Return the (X, Y) coordinate for the center point of the cell that contains the specified text.  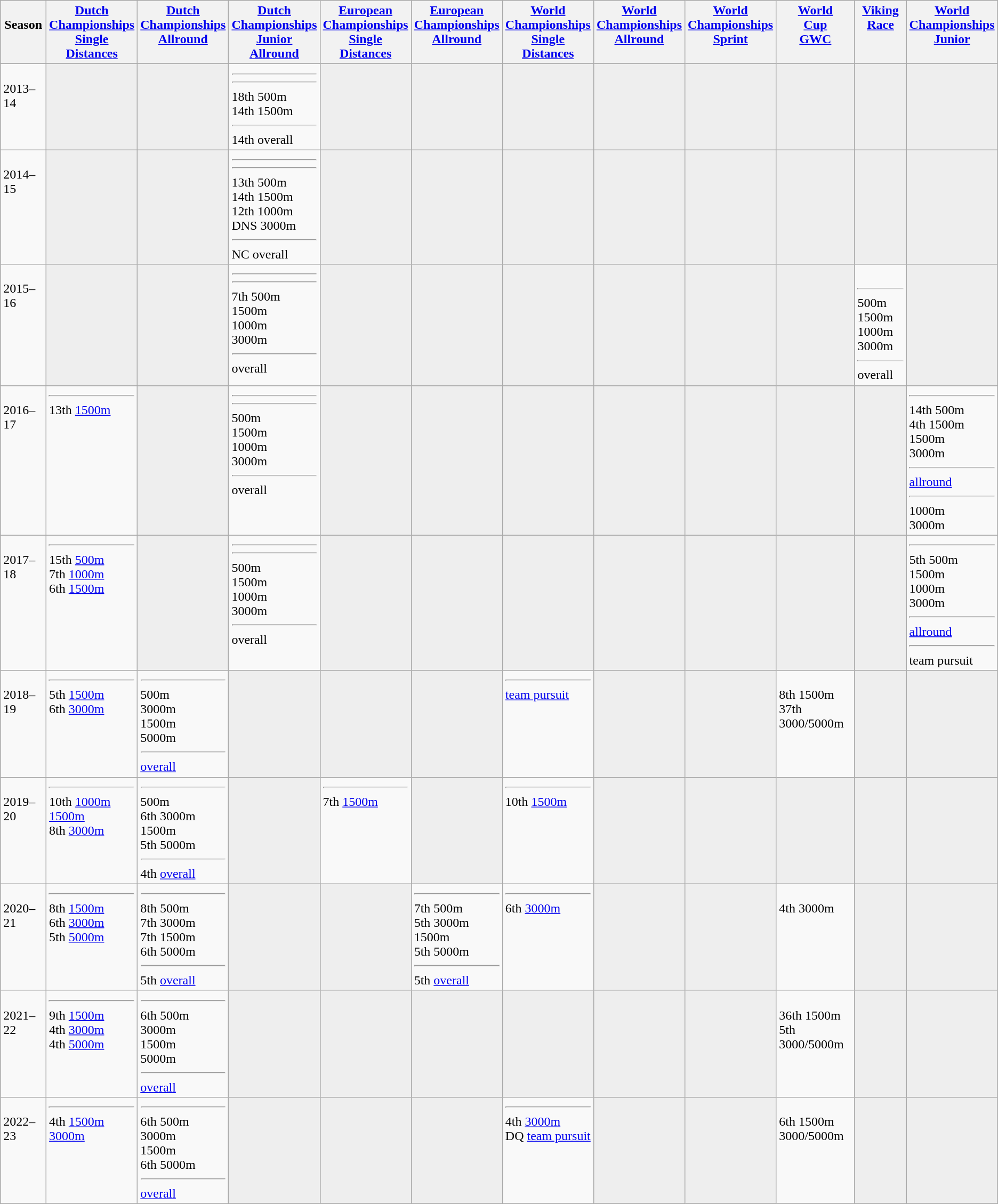
4th 3000m (816, 937)
8th 1500m 37th 3000/5000m (816, 724)
5th 1500m 6th 3000m (92, 724)
4th 3000m DQ team pursuit (548, 1150)
Dutch Championships Allround (183, 32)
2013–14 (23, 107)
10th 1500m (548, 830)
2019–20 (23, 830)
Viking Race (881, 32)
18th 500m 14th 1500m 14th overall (274, 107)
World Championships Single Distances (548, 32)
Dutch Championships Junior Allround (274, 32)
500m 3000m 1500m 5000m overall (183, 724)
7th 500m 5th 3000m 1500m 5th 5000m 5th overall (456, 937)
8th 1500m 6th 3000m 5th 5000m (92, 937)
6th 3000m (548, 937)
2017–18 (23, 603)
500m 6th 3000m 1500m 5th 5000m 4th overall (183, 830)
4th 1500m 3000m (92, 1150)
World Cup GWC (816, 32)
8th 500m 7th 3000m 7th 1500m 6th 5000m 5th overall (183, 937)
2022–23 (23, 1150)
team pursuit (548, 724)
13th 500m 14th 1500m 12th 1000m DNS 3000m NC overall (274, 207)
World Championships Allround (639, 32)
6th 500m 3000m 1500m 5000m overall (183, 1044)
9th 1500m 4th 3000m 4th 5000m (92, 1044)
6th 1500m 3000/5000m (816, 1150)
European Championships Allround (456, 32)
7th 1500m (366, 830)
2015–16 (23, 325)
5th 500m 1500m 1000m 3000m allround team pursuit (952, 603)
Season (23, 32)
2016–17 (23, 460)
World Championships Junior (952, 32)
13th 1500m (92, 460)
2018–19 (23, 724)
2020–21 (23, 937)
2014–15 (23, 207)
10th 1000m 1500m 8th 3000m (92, 830)
15th 500m 7th 1000m 6th 1500m (92, 603)
14th 500m 4th 1500m 1500m 3000m allround 1000m 3000m (952, 460)
2021–22 (23, 1044)
7th 500m 1500m 1000m 3000m overall (274, 325)
Dutch Championships Single Distances (92, 32)
6th 500m 3000m 1500m 6th 5000m overall (183, 1150)
36th 1500m 5th 3000/5000m (816, 1044)
European Championships Single Distances (366, 32)
World Championships Sprint (730, 32)
